Determine the [X, Y] coordinate at the center of the cell enclosing the given text.  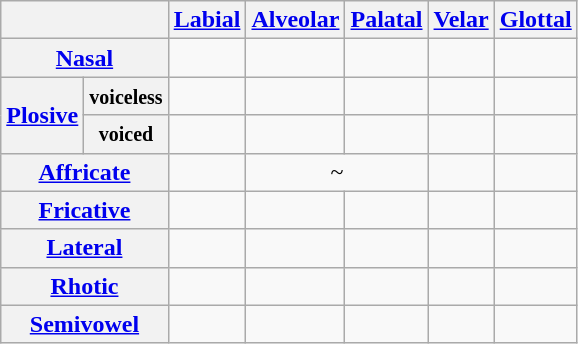
Affricate [84, 172]
Labial [207, 20]
voiceless [126, 96]
voiced [126, 134]
Alveolar [296, 20]
Lateral [84, 248]
Semivowel [84, 324]
Nasal [84, 58]
Fricative [84, 210]
Palatal [386, 20]
Velar [461, 20]
Rhotic [84, 286]
Glottal [536, 20]
~ [337, 172]
Plosive [42, 115]
